Determine the [x, y] coordinate at the center of the cell enclosing the given text.  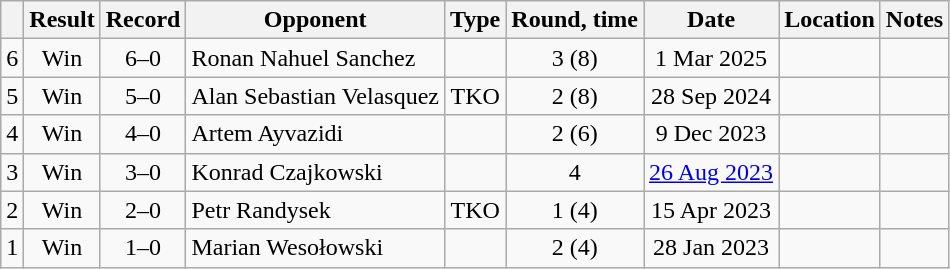
Date [712, 20]
Location [830, 20]
Record [143, 20]
Ronan Nahuel Sanchez [316, 58]
5–0 [143, 96]
15 Apr 2023 [712, 210]
2 (6) [575, 134]
1 Mar 2025 [712, 58]
1 (4) [575, 210]
3–0 [143, 172]
2–0 [143, 210]
Opponent [316, 20]
28 Sep 2024 [712, 96]
26 Aug 2023 [712, 172]
1–0 [143, 248]
Konrad Czajkowski [316, 172]
Marian Wesołowski [316, 248]
Type [474, 20]
2 (4) [575, 248]
Result [62, 20]
Artem Ayvazidi [316, 134]
2 [12, 210]
2 (8) [575, 96]
5 [12, 96]
3 [12, 172]
4–0 [143, 134]
9 Dec 2023 [712, 134]
Round, time [575, 20]
Alan Sebastian Velasquez [316, 96]
Notes [914, 20]
28 Jan 2023 [712, 248]
Petr Randysek [316, 210]
3 (8) [575, 58]
1 [12, 248]
6–0 [143, 58]
6 [12, 58]
